From the cell containing the given text, extract its center point as [X, Y] coordinate. 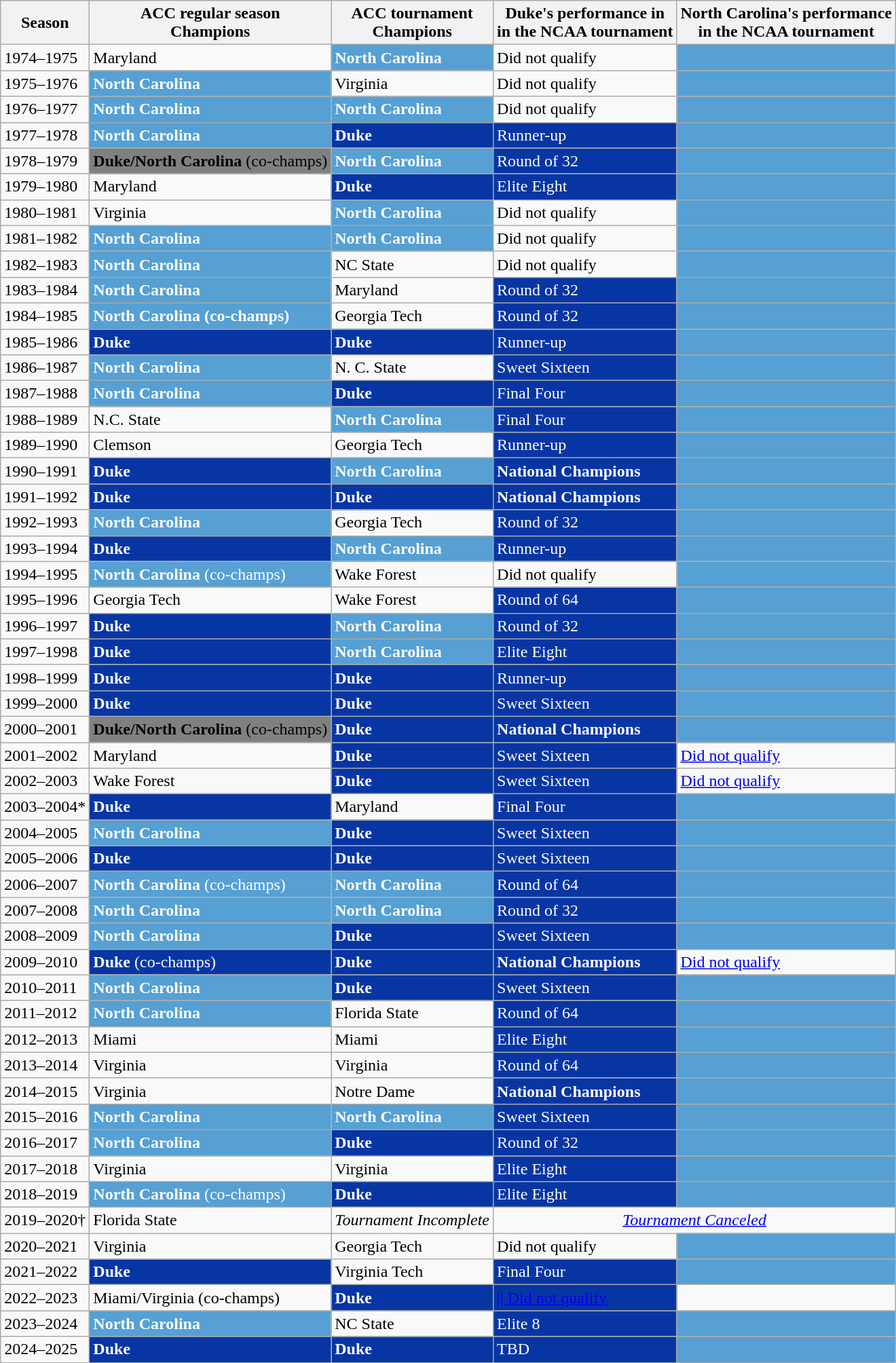
2009–2010 [45, 962]
2016–2017 [45, 1142]
1988–1989 [45, 419]
1975–1976 [45, 83]
2008–2009 [45, 936]
1991–1992 [45, 497]
1992–1993 [45, 523]
1985–1986 [45, 341]
Clemson [210, 445]
2014–2015 [45, 1091]
2001–2002 [45, 755]
1982–1983 [45, 264]
2012–2013 [45, 1039]
2018–2019 [45, 1195]
1987–1988 [45, 394]
2010–2011 [45, 988]
1984–1985 [45, 316]
2006–2007 [45, 884]
ACC regular seasonChampions [210, 23]
1997–1998 [45, 652]
1980–1981 [45, 212]
North Carolina's performancein the NCAA tournament [786, 23]
2013–2014 [45, 1065]
1995–1996 [45, 600]
N.C. State [210, 419]
2000–2001 [45, 729]
1978–1979 [45, 161]
1974–1975 [45, 58]
2007–2008 [45, 910]
1976–1977 [45, 109]
1977–1978 [45, 135]
2020–2021 [45, 1246]
2004–2005 [45, 833]
2019–2020† [45, 1220]
2002–2003 [45, 781]
2022–2023 [45, 1298]
2021–2022 [45, 1272]
1994–1995 [45, 574]
2017–2018 [45, 1168]
1983–1984 [45, 290]
1981–1982 [45, 238]
Elite 8 [585, 1324]
Virginia Tech [413, 1272]
ACC tournamentChampions [413, 23]
1990–1991 [45, 471]
Notre Dame [413, 1091]
N. C. State [413, 368]
|| Did not qualify [585, 1298]
1996–1997 [45, 626]
2023–2024 [45, 1324]
2015–2016 [45, 1117]
1999–2000 [45, 703]
2024–2025 [45, 1349]
Tournament Canceled [695, 1220]
2003–2004* [45, 807]
1986–1987 [45, 368]
2005–2006 [45, 859]
1989–1990 [45, 445]
Tournament Incomplete [413, 1220]
Duke (co-champs) [210, 962]
TBD [585, 1349]
Miami/Virginia (co-champs) [210, 1298]
Season [45, 23]
2011–2012 [45, 1013]
1998–1999 [45, 677]
1993–1994 [45, 548]
1979–1980 [45, 187]
Duke's performance inin the NCAA tournament [585, 23]
